Determine the (X, Y) coordinate at the center of the cell enclosing the given text.  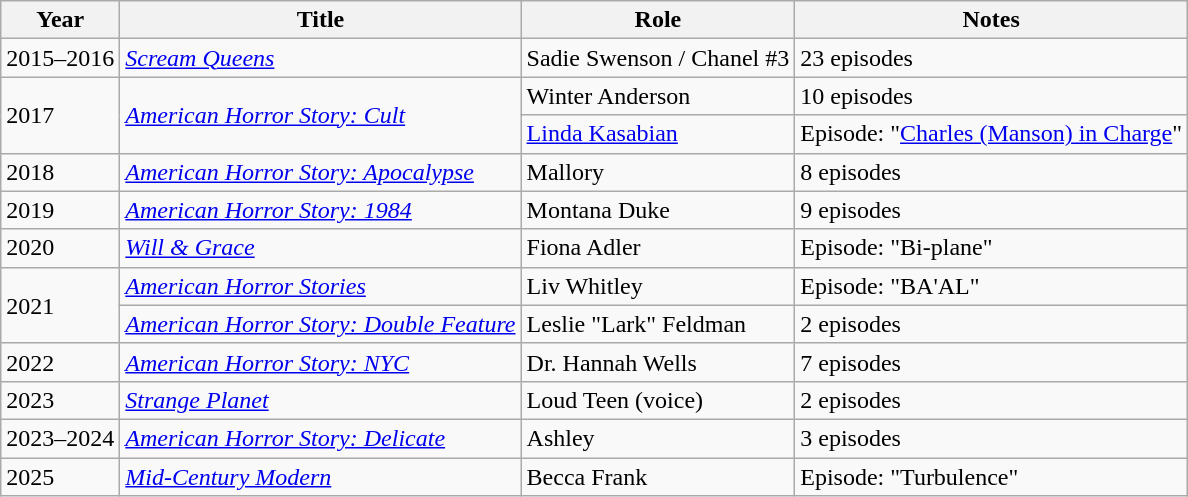
American Horror Stories (320, 286)
American Horror Story: Delicate (320, 438)
Title (320, 20)
Scream Queens (320, 58)
American Horror Story: Apocalypse (320, 172)
Linda Kasabian (658, 134)
Sadie Swenson / Chanel #3 (658, 58)
American Horror Story: Double Feature (320, 324)
Leslie "Lark" Feldman (658, 324)
23 episodes (992, 58)
Strange Planet (320, 400)
2022 (60, 362)
Liv Whitley (658, 286)
American Horror Story: NYC (320, 362)
2015–2016 (60, 58)
7 episodes (992, 362)
8 episodes (992, 172)
3 episodes (992, 438)
Ashley (658, 438)
2023 (60, 400)
2021 (60, 305)
Fiona Adler (658, 248)
Becca Frank (658, 477)
2019 (60, 210)
Dr. Hannah Wells (658, 362)
2018 (60, 172)
Montana Duke (658, 210)
2025 (60, 477)
Episode: "Charles (Manson) in Charge" (992, 134)
Notes (992, 20)
2017 (60, 115)
Episode: "Bi-plane" (992, 248)
Loud Teen (voice) (658, 400)
Mallory (658, 172)
Year (60, 20)
American Horror Story: 1984 (320, 210)
Role (658, 20)
American Horror Story: Cult (320, 115)
Episode: "Turbulence" (992, 477)
2023–2024 (60, 438)
Will & Grace (320, 248)
9 episodes (992, 210)
2020 (60, 248)
10 episodes (992, 96)
Mid-Century Modern (320, 477)
Episode: "BA'AL" (992, 286)
Winter Anderson (658, 96)
